For the text-containing cell, return its midpoint in (x, y) coordinate format. 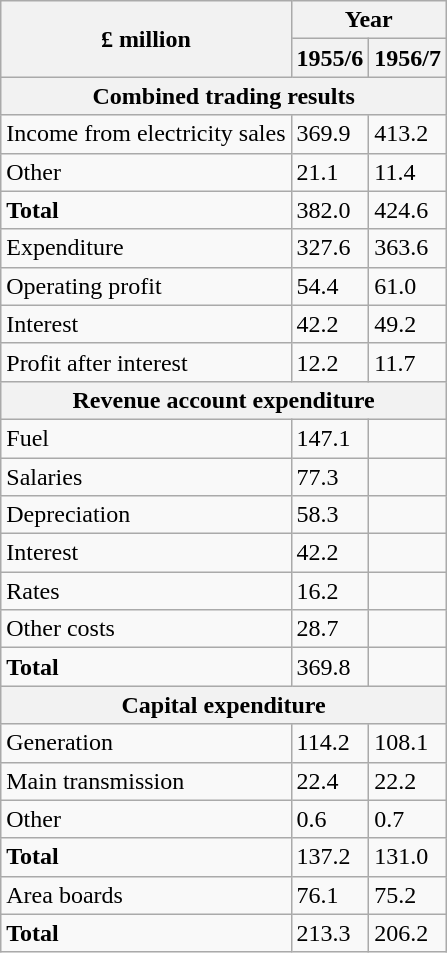
137.2 (330, 857)
Area boards (146, 895)
22.2 (408, 781)
1956/7 (408, 58)
Main transmission (146, 781)
Operating profit (146, 286)
114.2 (330, 743)
Revenue account expenditure (224, 400)
75.2 (408, 895)
Salaries (146, 477)
Generation (146, 743)
382.0 (330, 210)
Depreciation (146, 515)
363.6 (408, 248)
Expenditure (146, 248)
Capital expenditure (224, 705)
1955/6 (330, 58)
16.2 (330, 591)
12.2 (330, 362)
206.2 (408, 933)
28.7 (330, 629)
76.1 (330, 895)
0.7 (408, 819)
147.1 (330, 438)
131.0 (408, 857)
11.4 (408, 172)
Other costs (146, 629)
Combined trading results (224, 96)
58.3 (330, 515)
413.2 (408, 134)
327.6 (330, 248)
369.9 (330, 134)
Year (368, 20)
61.0 (408, 286)
Income from electricity sales (146, 134)
49.2 (408, 324)
0.6 (330, 819)
Fuel (146, 438)
369.8 (330, 667)
213.3 (330, 933)
£ million (146, 39)
Rates (146, 591)
108.1 (408, 743)
11.7 (408, 362)
54.4 (330, 286)
424.6 (408, 210)
22.4 (330, 781)
21.1 (330, 172)
Profit after interest (146, 362)
77.3 (330, 477)
